Detect which cell encompasses the target text, then output its [X, Y] center coordinate. 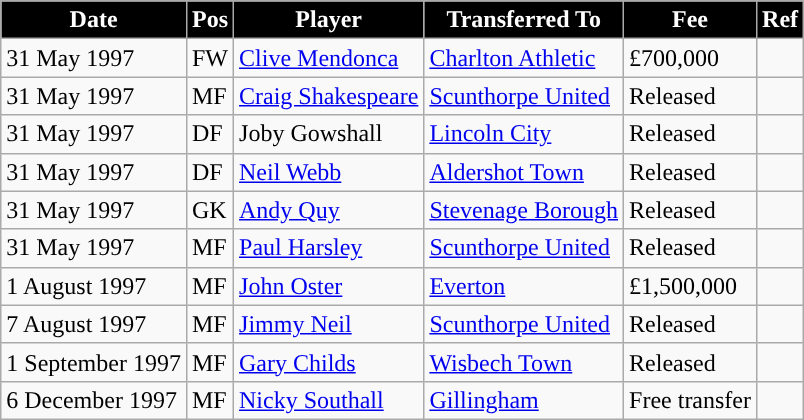
FW [210, 58]
Nicky Southall [329, 400]
Neil Webb [329, 172]
Lincoln City [524, 134]
Transferred To [524, 20]
Pos [210, 20]
Joby Gowshall [329, 134]
Fee [690, 20]
£700,000 [690, 58]
Jimmy Neil [329, 324]
1 September 1997 [94, 362]
Stevenage Borough [524, 210]
6 December 1997 [94, 400]
Everton [524, 286]
£1,500,000 [690, 286]
Gillingham [524, 400]
7 August 1997 [94, 324]
GK [210, 210]
1 August 1997 [94, 286]
Gary Childs [329, 362]
Craig Shakespeare [329, 96]
Clive Mendonca [329, 58]
Paul Harsley [329, 248]
Date [94, 20]
Aldershot Town [524, 172]
John Oster [329, 286]
Andy Quy [329, 210]
Player [329, 20]
Charlton Athletic [524, 58]
Ref [780, 20]
Wisbech Town [524, 362]
Free transfer [690, 400]
